Locate the cell with the specified text and output its [X, Y] center coordinate. 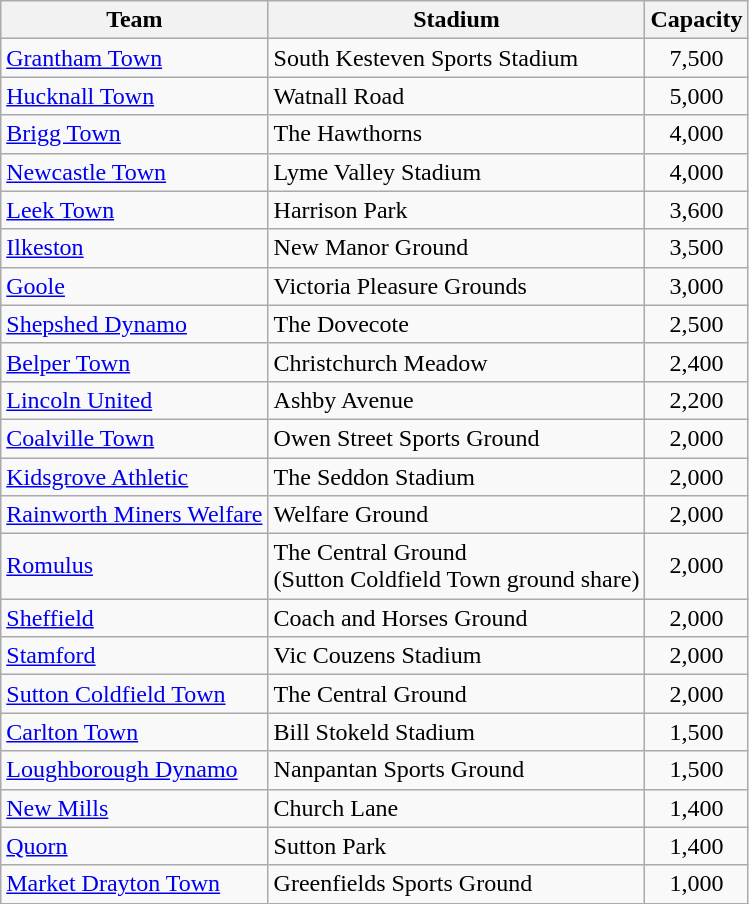
Bill Stokeld Stadium [456, 732]
Grantham Town [134, 58]
Stadium [456, 20]
The Dovecote [456, 324]
3,600 [696, 210]
Greenfields Sports Ground [456, 884]
Watnall Road [456, 96]
Brigg Town [134, 134]
Church Lane [456, 808]
Lyme Valley Stadium [456, 172]
3,500 [696, 248]
Lincoln United [134, 400]
Newcastle Town [134, 172]
Sutton Coldfield Town [134, 694]
Nanpantan Sports Ground [456, 770]
Loughborough Dynamo [134, 770]
Coalville Town [134, 438]
Leek Town [134, 210]
Hucknall Town [134, 96]
7,500 [696, 58]
Quorn [134, 846]
Goole [134, 286]
South Kesteven Sports Stadium [456, 58]
Romulus [134, 566]
Capacity [696, 20]
2,200 [696, 400]
Christchurch Meadow [456, 362]
Market Drayton Town [134, 884]
2,500 [696, 324]
1,000 [696, 884]
Ashby Avenue [456, 400]
2,400 [696, 362]
Carlton Town [134, 732]
Owen Street Sports Ground [456, 438]
Shepshed Dynamo [134, 324]
New Mills [134, 808]
Rainworth Miners Welfare [134, 515]
5,000 [696, 96]
Victoria Pleasure Grounds [456, 286]
Kidsgrove Athletic [134, 477]
Harrison Park [456, 210]
Stamford [134, 656]
Team [134, 20]
New Manor Ground [456, 248]
Belper Town [134, 362]
The Seddon Stadium [456, 477]
The Central Ground (Sutton Coldfield Town ground share) [456, 566]
Welfare Ground [456, 515]
The Hawthorns [456, 134]
Sutton Park [456, 846]
3,000 [696, 286]
Coach and Horses Ground [456, 618]
Ilkeston [134, 248]
Vic Couzens Stadium [456, 656]
Sheffield [134, 618]
The Central Ground [456, 694]
